Return the (x, y) coordinate for the center point of the cell that contains the specified text.  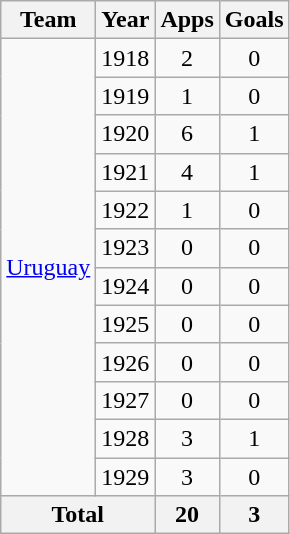
Year (126, 20)
1922 (126, 210)
1927 (126, 400)
1919 (126, 96)
1923 (126, 248)
1929 (126, 477)
20 (187, 515)
1918 (126, 58)
2 (187, 58)
Goals (254, 20)
6 (187, 134)
Team (48, 20)
1921 (126, 172)
1926 (126, 362)
4 (187, 172)
Apps (187, 20)
1925 (126, 324)
1928 (126, 438)
1920 (126, 134)
1924 (126, 286)
Total (78, 515)
Uruguay (48, 268)
